Pinpoint the cell where the given text exists, returning its (X, Y) midpoint coordinate. 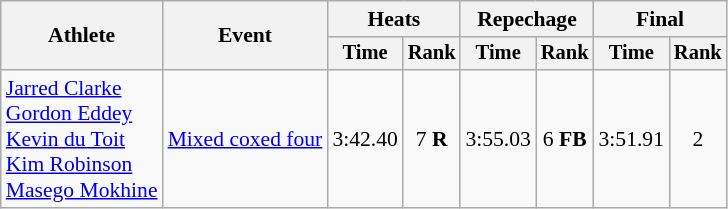
3:51.91 (632, 139)
Mixed coxed four (246, 139)
Athlete (82, 36)
3:55.03 (498, 139)
Event (246, 36)
3:42.40 (364, 139)
2 (698, 139)
Heats (394, 19)
Jarred Clarke Gordon Eddey Kevin du Toit Kim Robinson Masego Mokhine (82, 139)
Final (660, 19)
6 FB (565, 139)
7 R (432, 139)
Repechage (526, 19)
